Search for the cell housing the specified text and yield its [x, y] center coordinate. 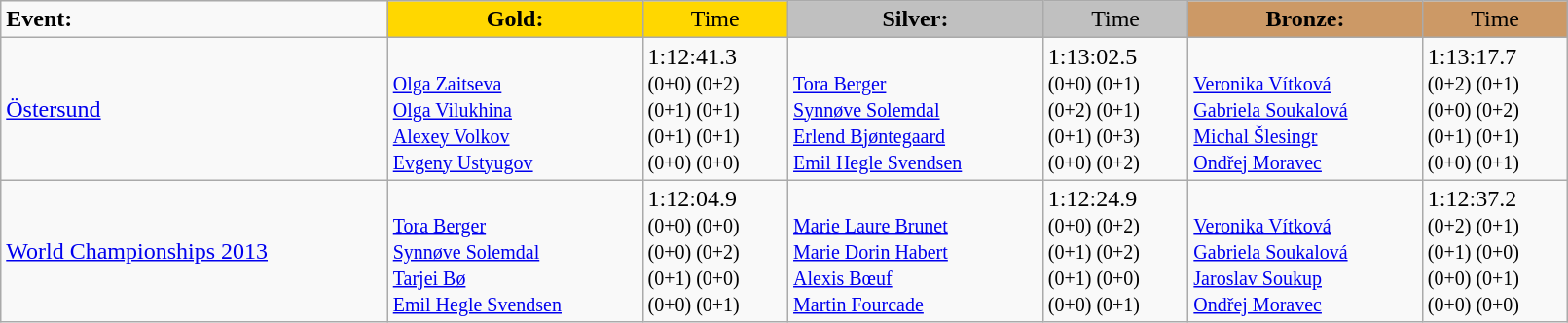
1:12:41.3 (0+0) (0+2)(0+1) (0+1)(0+1) (0+1)(0+0) (0+0) [714, 109]
1:12:04.9(0+0) (0+0)(0+0) (0+2)(0+1) (0+0)(0+0) (0+1) [714, 251]
Östersund [195, 109]
1:12:24.9(0+0) (0+2)(0+1) (0+2)(0+1) (0+0)(0+0) (0+1) [1115, 251]
1:13:02.5(0+0) (0+1)(0+2) (0+1)(0+1) (0+3)(0+0) (0+2) [1115, 109]
World Championships 2013 [195, 251]
Tora BergerSynnøve SolemdalErlend BjøntegaardEmil Hegle Svendsen [916, 109]
Silver: [916, 19]
Bronze: [1305, 19]
Veronika VítkováGabriela SoukalováMichal ŠlesingrOndřej Moravec [1305, 109]
Veronika VítkováGabriela SoukalováJaroslav SoukupOndřej Moravec [1305, 251]
1:12:37.2(0+2) (0+1)(0+1) (0+0)(0+0) (0+1)(0+0) (0+0) [1495, 251]
Olga ZaitsevaOlga VilukhinaAlexey VolkovEvgeny Ustyugov [515, 109]
1:13:17.7(0+2) (0+1)(0+0) (0+2)(0+1) (0+1)(0+0) (0+1) [1495, 109]
Tora BergerSynnøve SolemdalTarjei BøEmil Hegle Svendsen [515, 251]
Event: [195, 19]
Gold: [515, 19]
Marie Laure BrunetMarie Dorin HabertAlexis BœufMartin Fourcade [916, 251]
